Provide the [X, Y] coordinate of the cell's center where the given text is located.  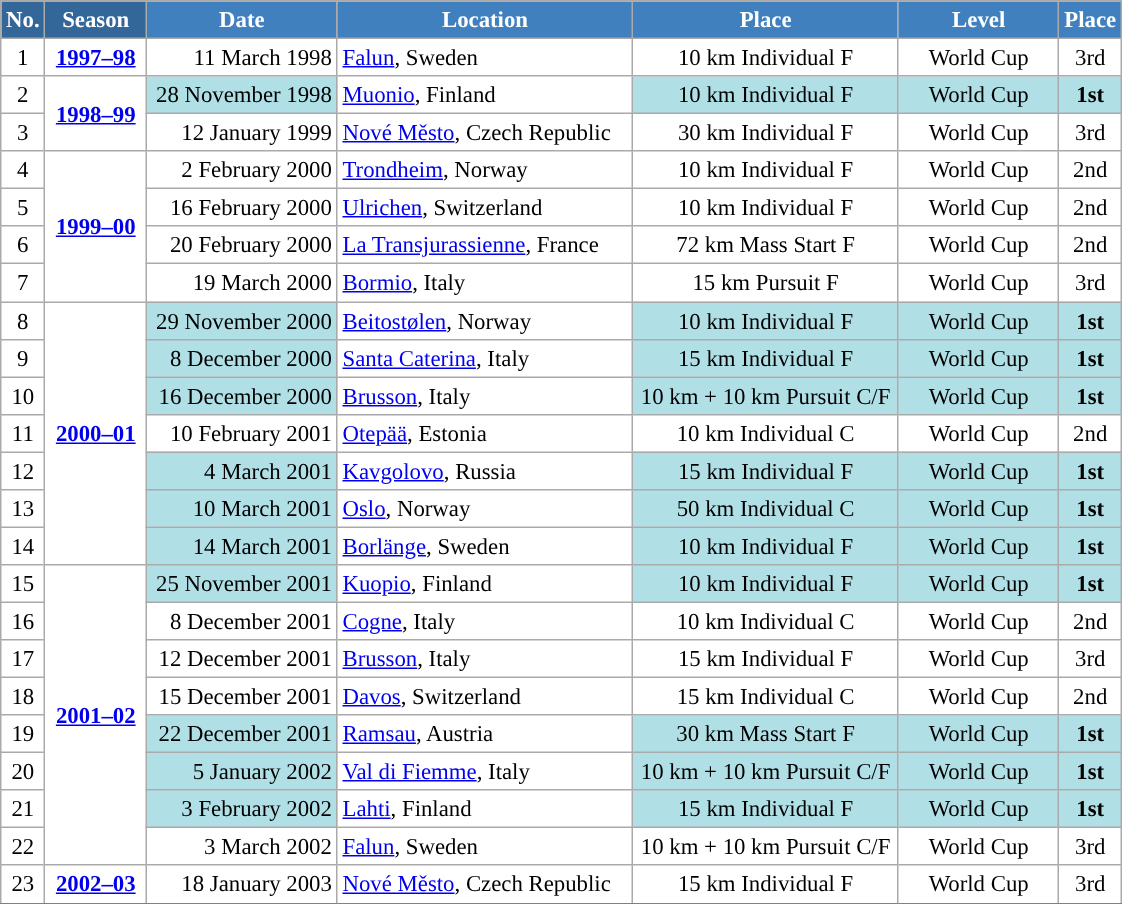
Val di Fiemme, Italy [485, 772]
22 [23, 847]
Level [978, 20]
2002–03 [96, 885]
20 [23, 772]
15 km Individual C [766, 697]
Davos, Switzerland [485, 697]
16 December 2000 [242, 396]
Santa Caterina, Italy [485, 358]
20 February 2000 [242, 245]
2 February 2000 [242, 170]
Otepää, Estonia [485, 433]
12 January 1999 [242, 133]
1997–98 [96, 58]
25 November 2001 [242, 584]
50 km Individual C [766, 509]
18 January 2003 [242, 885]
Cogne, Italy [485, 621]
19 March 2000 [242, 283]
10 [23, 396]
4 March 2001 [242, 471]
72 km Mass Start F [766, 245]
16 [23, 621]
Ulrichen, Switzerland [485, 208]
5 January 2002 [242, 772]
8 December 2001 [242, 621]
18 [23, 697]
Location [485, 20]
4 [23, 170]
3 [23, 133]
Season [96, 20]
28 November 1998 [242, 95]
23 [23, 885]
Beitostølen, Norway [485, 321]
22 December 2001 [242, 734]
Kuopio, Finland [485, 584]
2001–02 [96, 716]
1 [23, 58]
19 [23, 734]
16 February 2000 [242, 208]
1998–99 [96, 114]
10 March 2001 [242, 509]
3 March 2002 [242, 847]
11 March 1998 [242, 58]
8 [23, 321]
1999–00 [96, 226]
Ramsau, Austria [485, 734]
Trondheim, Norway [485, 170]
21 [23, 809]
15 [23, 584]
No. [23, 20]
14 March 2001 [242, 546]
12 December 2001 [242, 659]
11 [23, 433]
La Transjurassienne, France [485, 245]
29 November 2000 [242, 321]
5 [23, 208]
15 December 2001 [242, 697]
30 km Mass Start F [766, 734]
Borlänge, Sweden [485, 546]
6 [23, 245]
7 [23, 283]
Muonio, Finland [485, 95]
3 February 2002 [242, 809]
Kavgolovo, Russia [485, 471]
9 [23, 358]
Lahti, Finland [485, 809]
Date [242, 20]
2000–01 [96, 434]
17 [23, 659]
12 [23, 471]
10 February 2001 [242, 433]
15 km Pursuit F [766, 283]
2 [23, 95]
8 December 2000 [242, 358]
30 km Individual F [766, 133]
13 [23, 509]
Oslo, Norway [485, 509]
14 [23, 546]
Bormio, Italy [485, 283]
